Locate the cell with the specified text and output its [x, y] center coordinate. 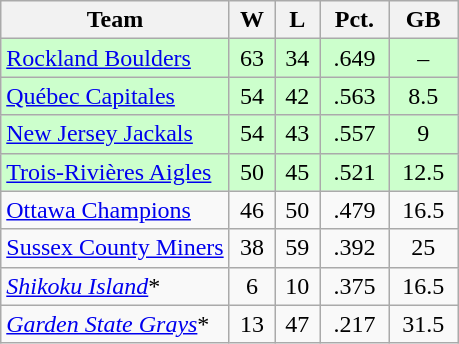
– [424, 58]
Garden State Grays* [115, 324]
W [252, 20]
L [298, 20]
.521 [354, 172]
.217 [354, 324]
34 [298, 58]
.479 [354, 210]
25 [424, 248]
8.5 [424, 96]
Pct. [354, 20]
Shikoku Island* [115, 286]
.649 [354, 58]
42 [298, 96]
12.5 [424, 172]
9 [424, 134]
13 [252, 324]
Sussex County Miners [115, 248]
47 [298, 324]
45 [298, 172]
Trois-Rivières Aigles [115, 172]
10 [298, 286]
Ottawa Champions [115, 210]
59 [298, 248]
New Jersey Jackals [115, 134]
.375 [354, 286]
.563 [354, 96]
.392 [354, 248]
43 [298, 134]
Rockland Boulders [115, 58]
46 [252, 210]
GB [424, 20]
Team [115, 20]
31.5 [424, 324]
Québec Capitales [115, 96]
.557 [354, 134]
63 [252, 58]
38 [252, 248]
6 [252, 286]
